Capture the cell that displays the provided text and extract its [X, Y] central coordinate. 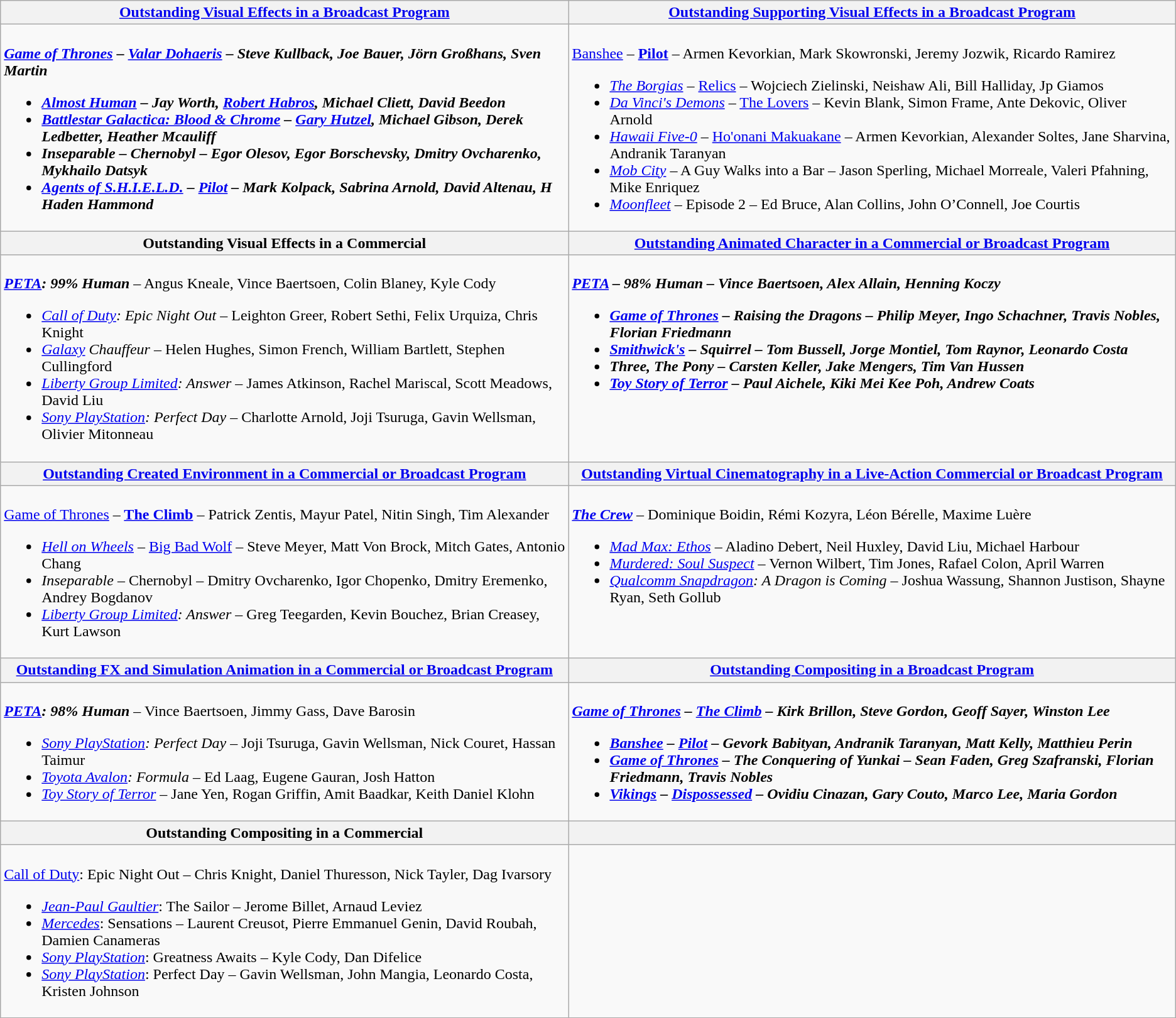
Outstanding Animated Character in a Commercial or Broadcast Program [872, 243]
Outstanding Compositing in a Broadcast Program [872, 670]
Outstanding Created Environment in a Commercial or Broadcast Program [285, 474]
Outstanding FX and Simulation Animation in a Commercial or Broadcast Program [285, 670]
Outstanding Compositing in a Commercial [285, 833]
Outstanding Visual Effects in a Broadcast Program [285, 13]
Outstanding Supporting Visual Effects in a Broadcast Program [872, 13]
Outstanding Visual Effects in a Commercial [285, 243]
Outstanding Virtual Cinematography in a Live-Action Commercial or Broadcast Program [872, 474]
